Return (X, Y) of the center of cell containing provided text 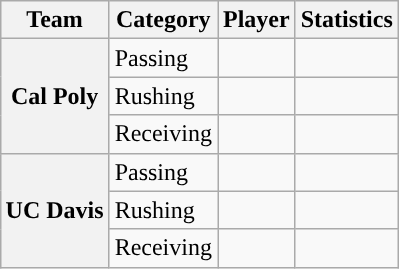
UC Davis (54, 210)
Player (257, 20)
Statistics (346, 20)
Category (163, 20)
Cal Poly (54, 96)
Team (54, 20)
